Extract the [X, Y] coordinate from the center of the cell holding the provided text.  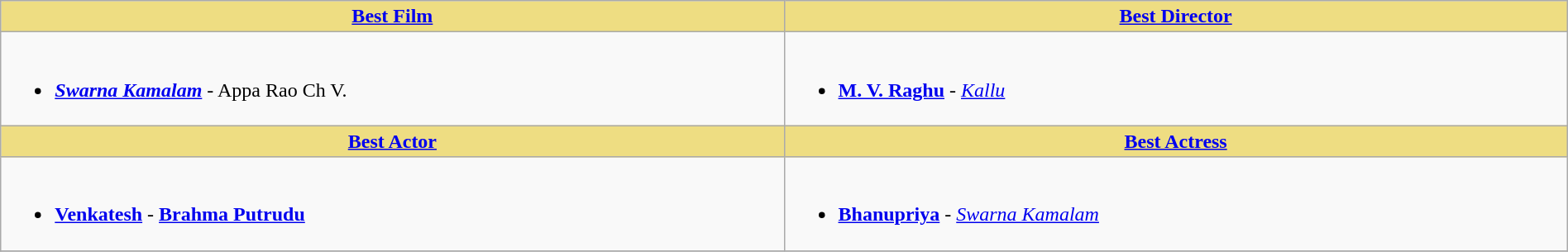
Venkatesh - Brahma Putrudu [392, 203]
Best Actress [1176, 141]
M. V. Raghu - Kallu [1176, 79]
Best Director [1176, 17]
Swarna Kamalam - Appa Rao Ch V. [392, 79]
Best Actor [392, 141]
Bhanupriya - Swarna Kamalam [1176, 203]
Best Film [392, 17]
